Identify which cell holds the provided text, then report its (x, y) central coordinate. 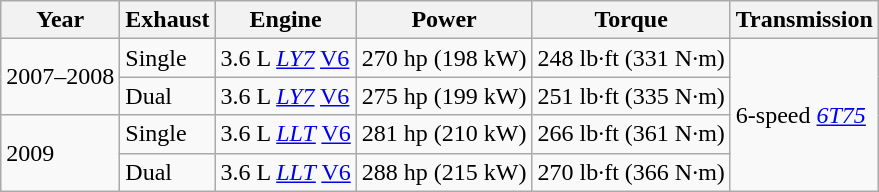
Year (60, 20)
Engine (286, 20)
266 lb·ft (361 N·m) (631, 134)
248 lb·ft (331 N·m) (631, 58)
275 hp (199 kW) (444, 96)
Torque (631, 20)
288 hp (215 kW) (444, 172)
270 hp (198 kW) (444, 58)
Transmission (804, 20)
2007–2008 (60, 77)
251 lb·ft (335 N·m) (631, 96)
6-speed 6T75 (804, 115)
Exhaust (168, 20)
2009 (60, 153)
281 hp (210 kW) (444, 134)
Power (444, 20)
270 lb·ft (366 N·m) (631, 172)
